Pinpoint the cell where the given text exists, returning its (X, Y) midpoint coordinate. 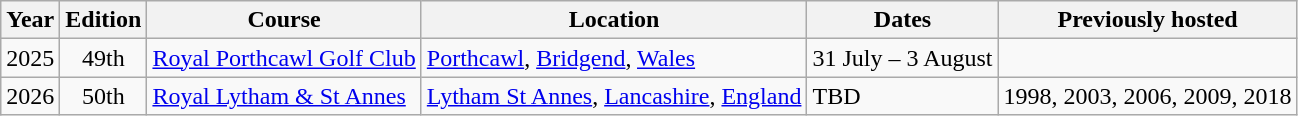
Location (614, 20)
Year (30, 20)
49th (104, 58)
2025 (30, 58)
Lytham St Annes, Lancashire, England (614, 96)
50th (104, 96)
Course (284, 20)
Royal Porthcawl Golf Club (284, 58)
Previously hosted (1148, 20)
Royal Lytham & St Annes (284, 96)
2026 (30, 96)
Porthcawl, Bridgend, Wales (614, 58)
31 July – 3 August (902, 58)
Edition (104, 20)
TBD (902, 96)
Dates (902, 20)
1998, 2003, 2006, 2009, 2018 (1148, 96)
